From the cell containing the given text, extract its center point as [X, Y] coordinate. 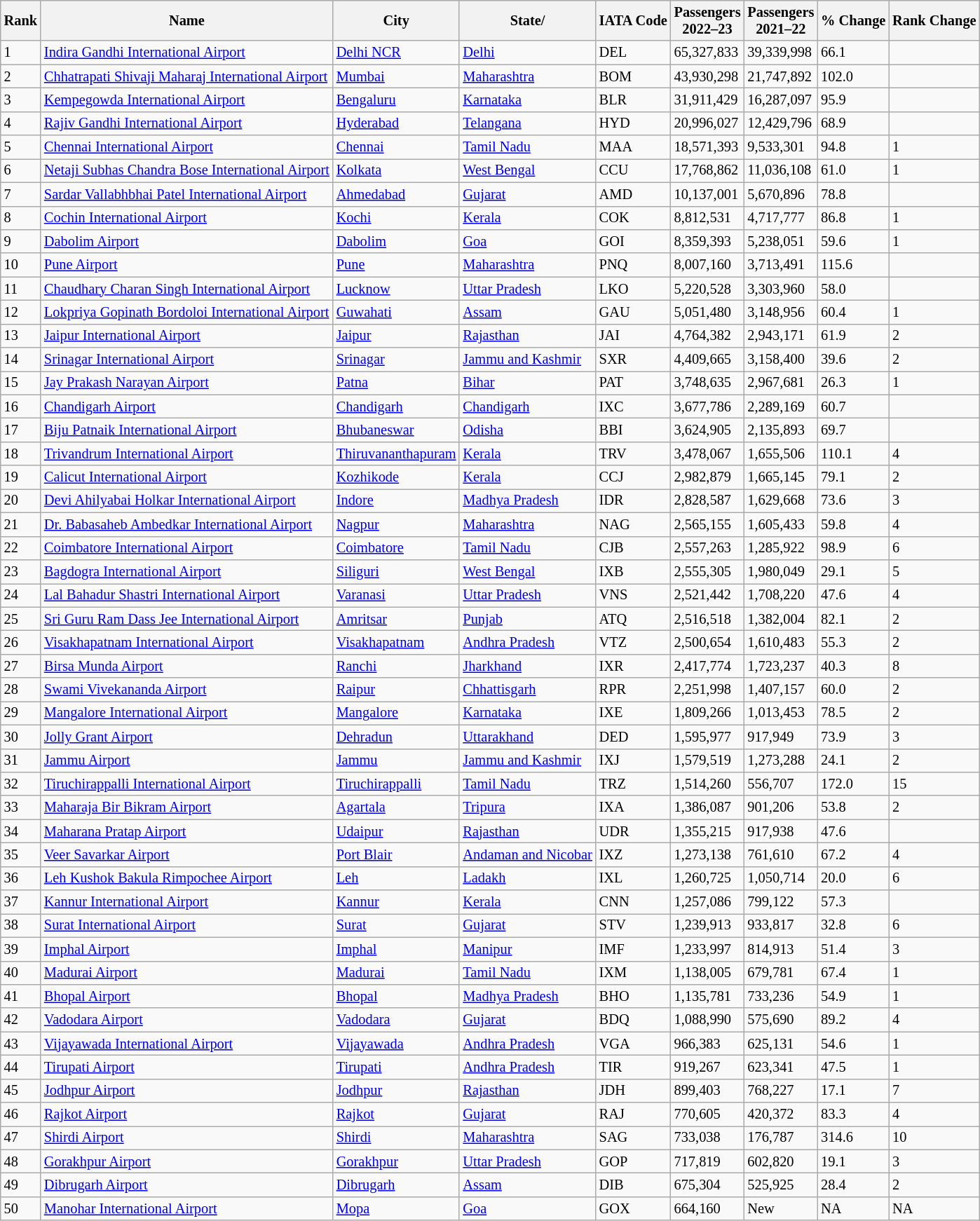
53.8 [853, 807]
TRZ [634, 784]
733,038 [708, 1138]
14 [21, 360]
BHO [634, 996]
Srinagar [397, 360]
966,383 [708, 1044]
98.9 [853, 548]
Ranchi [397, 666]
39 [21, 949]
Surat [397, 925]
PAT [634, 383]
78.5 [853, 713]
59.8 [853, 524]
3,303,960 [781, 289]
1,610,483 [781, 642]
61.0 [853, 170]
79.1 [853, 477]
26 [21, 642]
46 [21, 1114]
768,227 [781, 1091]
Port Blair [397, 854]
1,273,138 [708, 854]
933,817 [781, 925]
1,579,519 [708, 760]
18,571,393 [708, 147]
32.8 [853, 925]
43,930,298 [708, 76]
Tiruchirappalli International Airport [186, 784]
Madurai [397, 973]
Bagdogra International Airport [186, 571]
13 [21, 336]
55.3 [853, 642]
5,670,896 [781, 194]
IXE [634, 713]
Imphal Airport [186, 949]
1,135,781 [708, 996]
1,595,977 [708, 737]
Kochi [397, 218]
420,372 [781, 1114]
919,267 [708, 1067]
1,013,453 [781, 713]
Shirdi Airport [186, 1138]
Lal Bahadur Shastri International Airport [186, 595]
GOX [634, 1208]
VNS [634, 595]
19 [21, 477]
20.0 [853, 878]
VTZ [634, 642]
172.0 [853, 784]
Trivandrum International Airport [186, 453]
44 [21, 1067]
UDR [634, 831]
2,565,155 [708, 524]
664,160 [708, 1208]
67.4 [853, 973]
5,238,051 [781, 241]
1,514,260 [708, 784]
2,516,518 [708, 619]
901,206 [781, 807]
Ahmedabad [397, 194]
89.2 [853, 1020]
Bhopal Airport [186, 996]
2,521,442 [708, 595]
26.3 [853, 383]
24.1 [853, 760]
5,051,480 [708, 312]
Coimbatore International Airport [186, 548]
Varanasi [397, 595]
Lucknow [397, 289]
19.1 [853, 1161]
18 [21, 453]
JDH [634, 1091]
3,748,635 [708, 383]
Kannur [397, 902]
TIR [634, 1067]
Agartala [397, 807]
Raipur [397, 690]
20 [21, 500]
917,949 [781, 737]
22 [21, 548]
9 [21, 241]
3,713,491 [781, 265]
Tripura [527, 807]
IXB [634, 571]
Ladakh [527, 878]
Jaipur [397, 336]
602,820 [781, 1161]
MAA [634, 147]
3,158,400 [781, 360]
Kolkata [397, 170]
1,050,714 [781, 878]
Coimbatore [397, 548]
Leh Kushok Bakula Rimpochee Airport [186, 878]
65,327,833 [708, 53]
1,605,433 [781, 524]
94.8 [853, 147]
Punjab [527, 619]
17,768,862 [708, 170]
Indira Gandhi International Airport [186, 53]
58.0 [853, 289]
37 [21, 902]
16,287,097 [781, 100]
39.6 [853, 360]
2,251,998 [708, 690]
IXJ [634, 760]
Rajiv Gandhi International Airport [186, 123]
17.1 [853, 1091]
IMF [634, 949]
Amritsar [397, 619]
Dr. Babasaheb Ambedkar International Airport [186, 524]
47 [21, 1138]
917,938 [781, 831]
2,982,879 [708, 477]
Cochin International Airport [186, 218]
Tirupati [397, 1067]
25 [21, 619]
Delhi NCR [397, 53]
Jaipur International Airport [186, 336]
11 [21, 289]
Mumbai [397, 76]
1,980,049 [781, 571]
Maharaja Bir Bikram Airport [186, 807]
2,289,169 [781, 407]
Guwahati [397, 312]
Chennai International Airport [186, 147]
1,257,086 [708, 902]
12 [21, 312]
54.6 [853, 1044]
IXA [634, 807]
Telangana [527, 123]
Chaudhary Charan Singh International Airport [186, 289]
83.3 [853, 1114]
Jodhpur Airport [186, 1091]
1,629,668 [781, 500]
VGA [634, 1044]
Kannur International Airport [186, 902]
Biju Patnaik International Airport [186, 430]
176,787 [781, 1138]
16 [21, 407]
ATQ [634, 619]
78.8 [853, 194]
2,828,587 [708, 500]
1,407,157 [781, 690]
1,239,913 [708, 925]
32 [21, 784]
New [781, 1208]
30 [21, 737]
9,533,301 [781, 147]
CCJ [634, 477]
29 [21, 713]
60.4 [853, 312]
Imphal [397, 949]
Birsa Munda Airport [186, 666]
110.1 [853, 453]
1,723,237 [781, 666]
60.0 [853, 690]
12,429,796 [781, 123]
95.9 [853, 100]
28 [21, 690]
50 [21, 1208]
IXZ [634, 854]
49 [21, 1185]
HYD [634, 123]
770,605 [708, 1114]
IATA Code [634, 20]
Vadodara Airport [186, 1020]
CJB [634, 548]
1,138,005 [708, 973]
28.4 [853, 1185]
2,555,305 [708, 571]
IXR [634, 666]
Kozhikode [397, 477]
31,911,429 [708, 100]
20,996,027 [708, 123]
10,137,001 [708, 194]
57.3 [853, 902]
Swami Vivekananda Airport [186, 690]
11,036,108 [781, 170]
Rajkot [397, 1114]
Tiruchirappalli [397, 784]
Bhubaneswar [397, 430]
DEL [634, 53]
Siliguri [397, 571]
717,819 [708, 1161]
8,007,160 [708, 265]
Chhattisgarh [527, 690]
21 [21, 524]
Rajkot Airport [186, 1114]
3,624,905 [708, 430]
CNN [634, 902]
TRV [634, 453]
623,341 [781, 1067]
State/ [527, 20]
575,690 [781, 1020]
Vadodara [397, 1020]
Mopa [397, 1208]
1,665,145 [781, 477]
Jammu Airport [186, 760]
2,943,171 [781, 336]
Nagpur [397, 524]
2,500,654 [708, 642]
21,747,892 [781, 76]
IDR [634, 500]
45 [21, 1091]
Indore [397, 500]
NAG [634, 524]
SXR [634, 360]
556,707 [781, 784]
1,708,220 [781, 595]
814,913 [781, 949]
Passengers 2021–22 [781, 20]
Rank Change [934, 20]
Srinagar International Airport [186, 360]
SAG [634, 1138]
40.3 [853, 666]
1,260,725 [708, 878]
761,610 [781, 854]
1,233,997 [708, 949]
86.8 [853, 218]
CCU [634, 170]
Bhopal [397, 996]
34 [21, 831]
AMD [634, 194]
Mangalore International Airport [186, 713]
Jammu [397, 760]
% Change [853, 20]
8,359,393 [708, 241]
COK [634, 218]
BDQ [634, 1020]
1,382,004 [781, 619]
48 [21, 1161]
Uttarakhand [527, 737]
Pune Airport [186, 265]
40 [21, 973]
68.9 [853, 123]
Chennai [397, 147]
33 [21, 807]
5,220,528 [708, 289]
STV [634, 925]
GAU [634, 312]
1,088,990 [708, 1020]
IXL [634, 878]
BOM [634, 76]
DED [634, 737]
Hyderabad [397, 123]
IXC [634, 407]
GOI [634, 241]
17 [21, 430]
GOP [634, 1161]
Dabolim Airport [186, 241]
69.7 [853, 430]
115.6 [853, 265]
66.1 [853, 53]
2,417,774 [708, 666]
RAJ [634, 1114]
JAI [634, 336]
1,285,922 [781, 548]
IXM [634, 973]
43 [21, 1044]
Calicut International Airport [186, 477]
Thiruvananthapuram [397, 453]
31 [21, 760]
BLR [634, 100]
54.9 [853, 996]
899,403 [708, 1091]
Chandigarh Airport [186, 407]
Sri Guru Ram Dass Jee International Airport [186, 619]
Jolly Grant Airport [186, 737]
2,967,681 [781, 383]
Dabolim [397, 241]
RPR [634, 690]
4,717,777 [781, 218]
679,781 [781, 973]
Veer Savarkar Airport [186, 854]
29.1 [853, 571]
8,812,531 [708, 218]
Dehradun [397, 737]
Passengers 2022–23 [708, 20]
36 [21, 878]
Pune [397, 265]
Manohar International Airport [186, 1208]
73.9 [853, 737]
61.9 [853, 336]
Jodhpur [397, 1091]
24 [21, 595]
42 [21, 1020]
Vijayawada International Airport [186, 1044]
DIB [634, 1185]
Sardar Vallabhbhai Patel International Airport [186, 194]
Gorakhpur [397, 1161]
Dibrugarh [397, 1185]
Maharana Pratap Airport [186, 831]
35 [21, 854]
Leh [397, 878]
LKO [634, 289]
Dibrugarh Airport [186, 1185]
39,339,998 [781, 53]
Udaipur [397, 831]
Visakhapatnam International Airport [186, 642]
47.5 [853, 1067]
Gorakhpur Airport [186, 1161]
Andaman and Nicobar [527, 854]
Devi Ahilyabai Holkar International Airport [186, 500]
Vijayawada [397, 1044]
4,409,665 [708, 360]
1,355,215 [708, 831]
Rank [21, 20]
Bengaluru [397, 100]
1,386,087 [708, 807]
3,478,067 [708, 453]
733,236 [781, 996]
675,304 [708, 1185]
27 [21, 666]
Bihar [527, 383]
4,764,382 [708, 336]
Surat International Airport [186, 925]
Delhi [527, 53]
82.1 [853, 619]
Jay Prakash Narayan Airport [186, 383]
Netaji Subhas Chandra Bose International Airport [186, 170]
Madurai Airport [186, 973]
Jharkhand [527, 666]
51.4 [853, 949]
60.7 [853, 407]
Chhatrapati Shivaji Maharaj International Airport [186, 76]
41 [21, 996]
PNQ [634, 265]
3,677,786 [708, 407]
Visakhapatnam [397, 642]
2,135,893 [781, 430]
City [397, 20]
1,273,288 [781, 760]
Tirupati Airport [186, 1067]
23 [21, 571]
1,655,506 [781, 453]
799,122 [781, 902]
Mangalore [397, 713]
67.2 [853, 854]
314.6 [853, 1138]
BBI [634, 430]
525,925 [781, 1185]
Manipur [527, 949]
Lokpriya Gopinath Bordoloi International Airport [186, 312]
Patna [397, 383]
625,131 [781, 1044]
38 [21, 925]
Name [186, 20]
59.6 [853, 241]
102.0 [853, 76]
3,148,956 [781, 312]
1,809,266 [708, 713]
Odisha [527, 430]
73.6 [853, 500]
2,557,263 [708, 548]
Shirdi [397, 1138]
Kempegowda International Airport [186, 100]
